Output the (X, Y) coordinate of the center of the cell containing the given text.  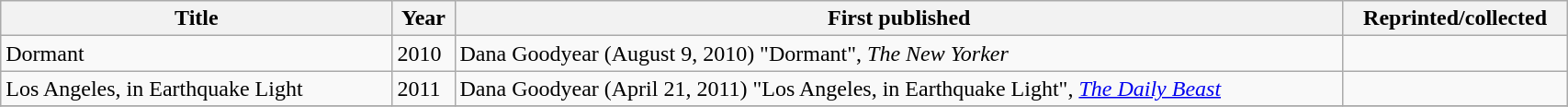
Los Angeles, in Earthquake Light (197, 89)
Year (423, 18)
2011 (423, 89)
2010 (423, 53)
Dana Goodyear (April 21, 2011) "Los Angeles, in Earthquake Light", The Daily Beast (898, 89)
Title (197, 18)
Dormant (197, 53)
First published (898, 18)
Reprinted/collected (1455, 18)
Dana Goodyear (August 9, 2010) "Dormant", The New Yorker (898, 53)
